Detect which cell encompasses the target text, then output its (X, Y) center coordinate. 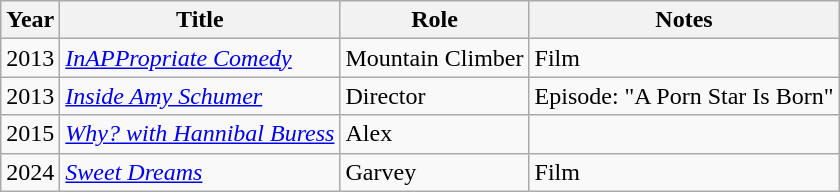
2024 (30, 172)
Episode: "A Porn Star Is Born" (684, 96)
Title (200, 20)
Garvey (434, 172)
2015 (30, 134)
Inside Amy Schumer (200, 96)
Notes (684, 20)
Role (434, 20)
InAPPropriate Comedy (200, 58)
Mountain Climber (434, 58)
Sweet Dreams (200, 172)
Alex (434, 134)
Why? with Hannibal Buress (200, 134)
Director (434, 96)
Year (30, 20)
